Return the [x, y] coordinate for the center point of the cell that contains the specified text.  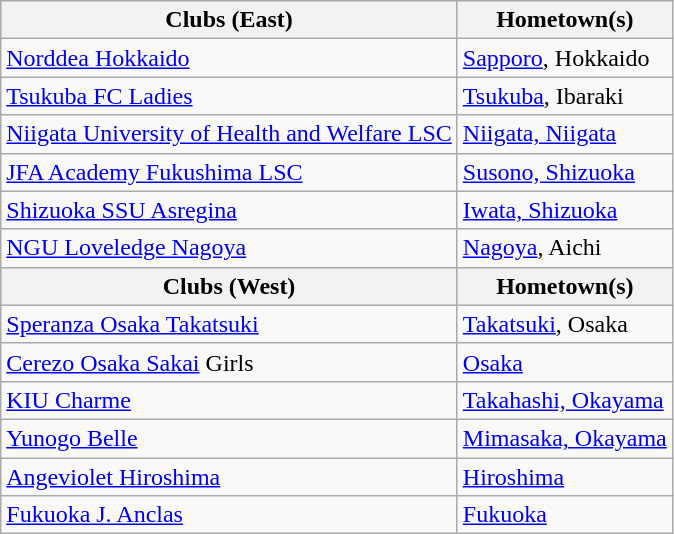
JFA Academy Fukushima LSC [230, 172]
Niigata, Niigata [564, 134]
Susono, Shizuoka [564, 172]
Mimasaka, Okayama [564, 438]
Fukuoka J. Anclas [230, 515]
Shizuoka SSU Asregina [230, 210]
NGU Loveledge Nagoya [230, 248]
Speranza Osaka Takatsuki [230, 324]
Tsukuba, Ibaraki [564, 96]
Sapporo, Hokkaido [564, 58]
Takatsuki, Osaka [564, 324]
Clubs (West) [230, 286]
Clubs (East) [230, 20]
Hiroshima [564, 477]
Norddea Hokkaido [230, 58]
Yunogo Belle [230, 438]
KIU Charme [230, 400]
Iwata, Shizuoka [564, 210]
Angeviolet Hiroshima [230, 477]
Niigata University of Health and Welfare LSC [230, 134]
Fukuoka [564, 515]
Cerezo Osaka Sakai Girls [230, 362]
Takahashi, Okayama [564, 400]
Nagoya, Aichi [564, 248]
Osaka [564, 362]
Tsukuba FC Ladies [230, 96]
